Output the (x, y) coordinate of the center of the cell containing the given text.  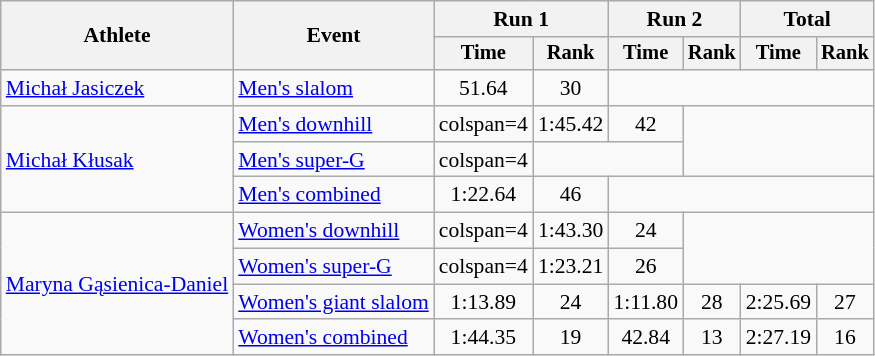
Maryna Gąsienica-Daniel (117, 284)
2:25.69 (778, 302)
Women's giant slalom (334, 302)
1:22.64 (484, 195)
1:13.89 (484, 302)
Michał Kłusak (117, 160)
1:45.42 (570, 124)
26 (646, 267)
Women's combined (334, 338)
Run 1 (522, 19)
Total (808, 19)
1:43.30 (570, 231)
1:44.35 (484, 338)
51.64 (484, 88)
Men's downhill (334, 124)
Run 2 (674, 19)
13 (712, 338)
1:23.21 (570, 267)
42 (646, 124)
Women's super-G (334, 267)
2:27.19 (778, 338)
Men's slalom (334, 88)
Event (334, 36)
28 (712, 302)
19 (570, 338)
42.84 (646, 338)
Men's combined (334, 195)
27 (845, 302)
16 (845, 338)
Athlete (117, 36)
30 (570, 88)
Women's downhill (334, 231)
46 (570, 195)
Men's super-G (334, 160)
1:11.80 (646, 302)
Michał Jasiczek (117, 88)
